From the cell containing the given text, extract its center point as [x, y] coordinate. 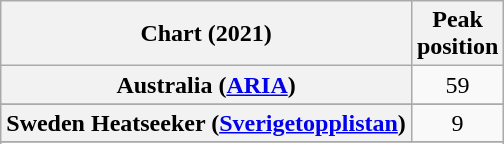
Chart (2021) [206, 34]
Peakposition [457, 34]
9 [457, 123]
Australia (ARIA) [206, 85]
Sweden Heatseeker (Sverigetopplistan) [206, 123]
59 [457, 85]
